Determine the [x, y] coordinate at the center of the cell enclosing the given text.  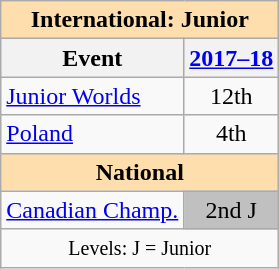
Levels: J = Junior [140, 248]
Event [92, 58]
International: Junior [140, 20]
Poland [92, 134]
4th [232, 134]
National [140, 172]
2017–18 [232, 58]
Junior Worlds [92, 96]
Canadian Champ. [92, 210]
12th [232, 96]
2nd J [232, 210]
